Search for the cell housing the specified text and yield its [x, y] center coordinate. 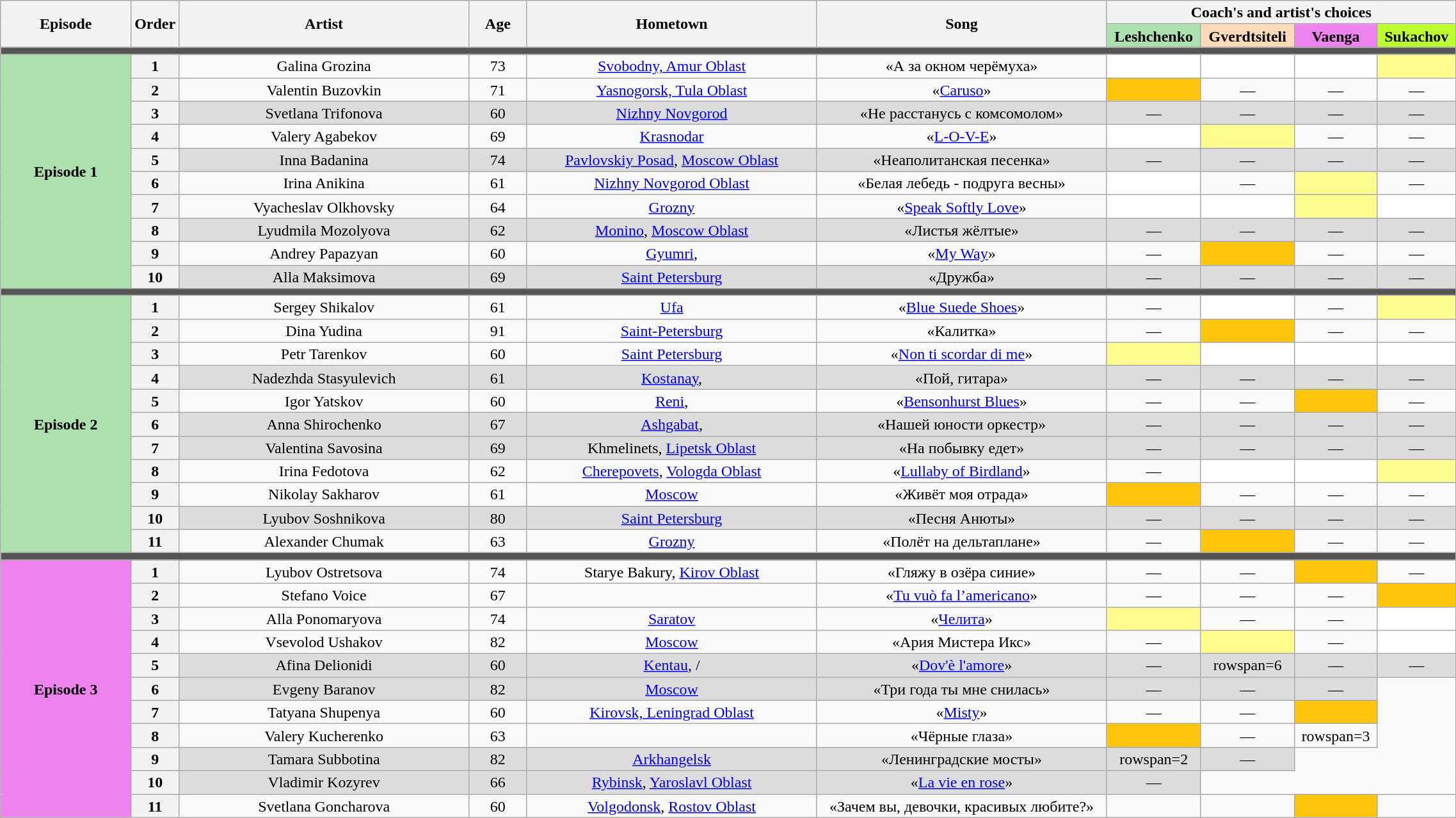
«Speak Softly Love» [961, 206]
Saratov [672, 618]
rowspan=3 [1336, 736]
«La vie en rose» [961, 782]
«Bensonhurst Blues» [961, 401]
«Чёрные глаза» [961, 736]
Ufa [672, 307]
Irina Anikina [324, 183]
Episode 3 [66, 689]
Valery Agabekov [324, 137]
Irina Fedotova [324, 471]
73 [498, 67]
Hometown [672, 24]
«Не расстанусь с комсомолом» [961, 113]
Nadezhda Stasyulevich [324, 378]
Svetlana Goncharova [324, 805]
Galina Grozina [324, 67]
«Зачем вы, девочки, красивых любите?» [961, 805]
Reni, [672, 401]
«Дружба» [961, 277]
Saint-Petersburg [672, 330]
«Листья жёлтые» [961, 230]
Inna Badanina [324, 160]
Monino, Moscow Oblast [672, 230]
«My Way» [961, 253]
71 [498, 90]
«Non ti scordar di me» [961, 355]
Stefano Voice [324, 595]
Episode [66, 24]
«Калитка» [961, 330]
«Гляжу в озёра синие» [961, 572]
Pavlovskiy Posad, Moscow Oblast [672, 160]
«На побывку едет» [961, 448]
Lyubov Ostretsova [324, 572]
Episode 1 [66, 172]
Andrey Papazyan [324, 253]
Age [498, 24]
«Misty» [961, 712]
Starye Bakury, Kirov Oblast [672, 572]
Kirovsk, Leningrad Oblast [672, 712]
64 [498, 206]
«Caruso» [961, 90]
«Белая лебедь - подруга весны» [961, 183]
«Песня Анюты» [961, 518]
Ashgabat, [672, 424]
«Blue Suede Shoes» [961, 307]
«L-O-V-E» [961, 137]
«А за окном черёмуха» [961, 67]
«Lullaby of Birdland» [961, 471]
Vsevolod Ushakov [324, 643]
Nizhny Novgorod [672, 113]
Arkhangelsk [672, 759]
Khmelinets, Lipetsk Oblast [672, 448]
Vyacheslav Olkhovsky [324, 206]
Dina Yudina [324, 330]
Rybinsk, Yaroslavl Oblast [672, 782]
Kostanay, [672, 378]
Evgeny Baranov [324, 689]
Alexander Chumak [324, 541]
Coach's and artist's choices [1281, 13]
«Dov'è l'amore» [961, 666]
Song [961, 24]
Lyubov Soshnikova [324, 518]
Krasnodar [672, 137]
Alla Ponomaryova [324, 618]
Valentin Buzovkin [324, 90]
Nizhny Novgorod Oblast [672, 183]
Valery Kucherenko [324, 736]
Sukachov [1416, 36]
Vladimir Kozyrev [324, 782]
80 [498, 518]
Svetlana Trifonova [324, 113]
«Неаполитанская песенка» [961, 160]
rowspan=6 [1247, 666]
Episode 2 [66, 424]
«Челита» [961, 618]
Svobodny, Amur Oblast [672, 67]
«Пой, гитара» [961, 378]
Alla Maksimova [324, 277]
«Полёт на дельтаплане» [961, 541]
Tatyana Shupenya [324, 712]
rowspan=2 [1153, 759]
Tamara Subbotina [324, 759]
Afina Delionidi [324, 666]
Valentina Savosina [324, 448]
«Живёт моя отрада» [961, 494]
Anna Shirochenko [324, 424]
Yasnogorsk, Tula Oblast [672, 90]
Order [155, 24]
Lyudmila Mozolyova [324, 230]
Sergey Shikalov [324, 307]
Artist [324, 24]
Kentau, / [672, 666]
Igor Yatskov [324, 401]
Cherepovets, Vologda Oblast [672, 471]
«Ленинградские мосты» [961, 759]
Gyumri, [672, 253]
«Tu vuò fa l’americano» [961, 595]
«Ария Мистера Икс» [961, 643]
Nikolay Sakharov [324, 494]
Gverdtsiteli [1247, 36]
Leshchenko [1153, 36]
91 [498, 330]
Vaenga [1336, 36]
66 [498, 782]
«Три года ты мне снилась» [961, 689]
«Нашей юности оркестр» [961, 424]
Petr Tarenkov [324, 355]
Volgodonsk, Rostov Oblast [672, 805]
